For the text-containing cell, return its midpoint in [x, y] coordinate format. 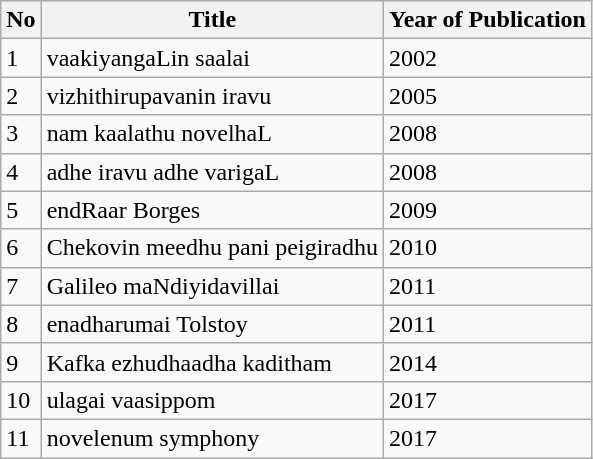
nam kaalathu novelhaL [212, 134]
endRaar Borges [212, 210]
Chekovin meedhu pani peigiradhu [212, 248]
No [21, 20]
2005 [487, 96]
7 [21, 286]
novelenum symphony [212, 438]
Title [212, 20]
5 [21, 210]
3 [21, 134]
vizhithirupavanin iravu [212, 96]
2010 [487, 248]
2 [21, 96]
Kafka ezhudhaadha kaditham [212, 362]
2002 [487, 58]
1 [21, 58]
11 [21, 438]
vaakiyangaLin saalai [212, 58]
2014 [487, 362]
enadharumai Tolstoy [212, 324]
2009 [487, 210]
ulagai vaasippom [212, 400]
8 [21, 324]
4 [21, 172]
Galileo maNdiyidavillai [212, 286]
Year of Publication [487, 20]
6 [21, 248]
9 [21, 362]
10 [21, 400]
adhe iravu adhe varigaL [212, 172]
